Pinpoint the cell where the given text exists, returning its (X, Y) midpoint coordinate. 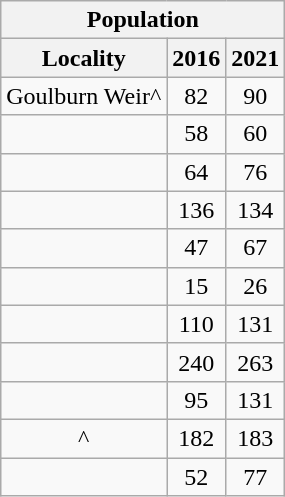
^ (84, 438)
15 (196, 286)
52 (196, 477)
110 (196, 324)
Goulburn Weir^ (84, 96)
67 (256, 248)
182 (196, 438)
60 (256, 134)
64 (196, 172)
240 (196, 362)
2016 (196, 58)
136 (196, 210)
82 (196, 96)
183 (256, 438)
90 (256, 96)
2021 (256, 58)
77 (256, 477)
95 (196, 400)
Locality (84, 58)
47 (196, 248)
Population (143, 20)
26 (256, 286)
263 (256, 362)
76 (256, 172)
134 (256, 210)
58 (196, 134)
